Find where the given text appears and provide that cell's center as [x, y] coordinate. 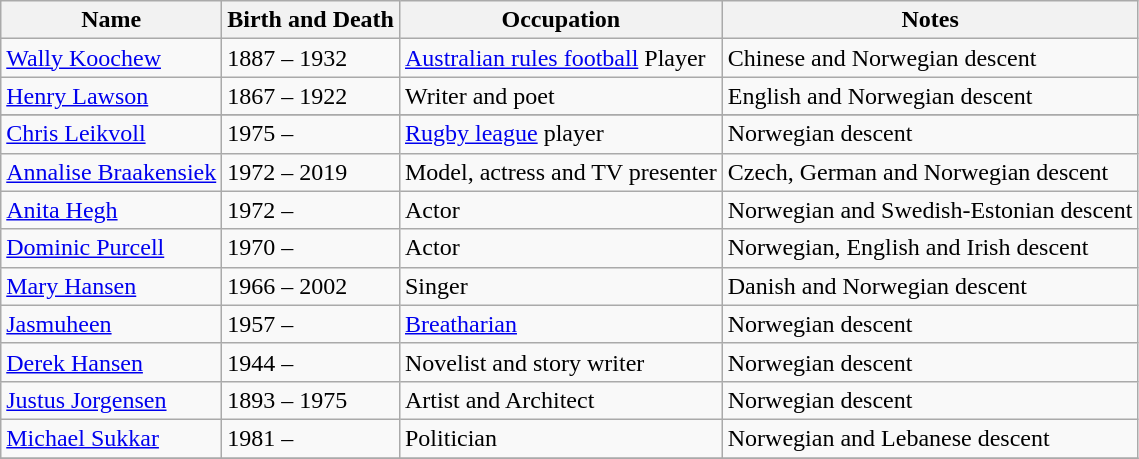
Rugby league player [560, 134]
Norwegian and Swedish-Estonian descent [930, 210]
Singer [560, 286]
1887 – 1932 [311, 58]
1975 – [311, 134]
Henry Lawson [112, 96]
Chinese and Norwegian descent [930, 58]
Breatharian [560, 324]
1957 – [311, 324]
Chris Leikvoll [112, 134]
1966 – 2002 [311, 286]
Norwegian, English and Irish descent [930, 248]
Czech, German and Norwegian descent [930, 172]
Occupation [560, 20]
1981 – [311, 438]
1970 – [311, 248]
Australian rules football Player [560, 58]
English and Norwegian descent [930, 96]
Jasmuheen [112, 324]
Wally Koochew [112, 58]
Politician [560, 438]
1972 – 2019 [311, 172]
Annalise Braakensiek [112, 172]
Name [112, 20]
Justus Jorgensen [112, 400]
Norwegian and Lebanese descent [930, 438]
1867 – 1922 [311, 96]
Model, actress and TV presenter [560, 172]
Derek Hansen [112, 362]
1972 – [311, 210]
Mary Hansen [112, 286]
Anita Hegh [112, 210]
1944 – [311, 362]
Danish and Norwegian descent [930, 286]
Birth and Death [311, 20]
Michael Sukkar [112, 438]
Dominic Purcell [112, 248]
Notes [930, 20]
1893 – 1975 [311, 400]
Novelist and story writer [560, 362]
Writer and poet [560, 96]
Artist and Architect [560, 400]
